Find where the given text appears and provide that cell's center as (X, Y) coordinate. 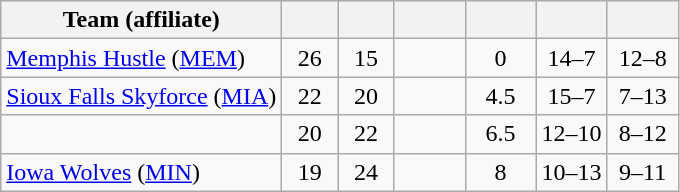
Sioux Falls Skyforce (MIA) (142, 96)
Team (affiliate) (142, 20)
6.5 (500, 134)
24 (366, 172)
0 (500, 58)
9–11 (642, 172)
8–12 (642, 134)
8 (500, 172)
15 (366, 58)
26 (310, 58)
10–13 (572, 172)
4.5 (500, 96)
14–7 (572, 58)
7–13 (642, 96)
12–8 (642, 58)
Memphis Hustle (MEM) (142, 58)
Iowa Wolves (MIN) (142, 172)
19 (310, 172)
12–10 (572, 134)
15–7 (572, 96)
